Locate the cell with the specified text and output its [X, Y] center coordinate. 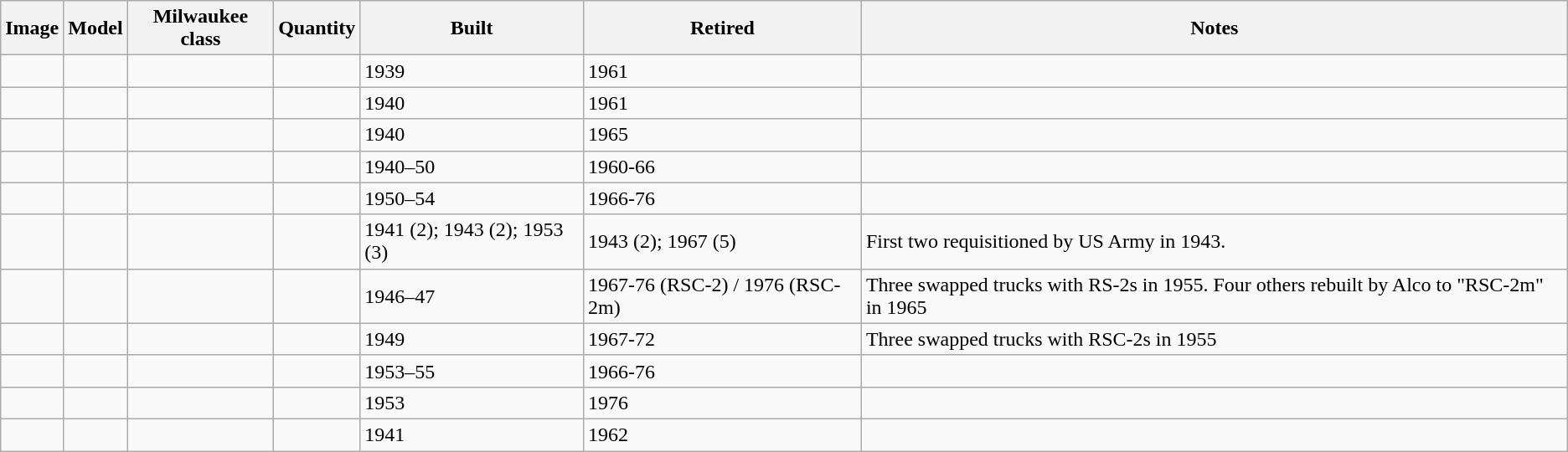
Quantity [317, 28]
1941 (2); 1943 (2); 1953 (3) [472, 241]
Retired [723, 28]
1943 (2); 1967 (5) [723, 241]
1949 [472, 339]
1962 [723, 434]
1940–50 [472, 167]
1965 [723, 135]
1967-72 [723, 339]
Milwaukee class [200, 28]
Built [472, 28]
1950–54 [472, 198]
1941 [472, 434]
Three swapped trucks with RSC-2s in 1955 [1215, 339]
Model [95, 28]
First two requisitioned by US Army in 1943. [1215, 241]
1953 [472, 403]
1976 [723, 403]
1967-76 (RSC-2) / 1976 (RSC-2m) [723, 296]
Image [32, 28]
Notes [1215, 28]
1960-66 [723, 167]
1953–55 [472, 371]
Three swapped trucks with RS-2s in 1955. Four others rebuilt by Alco to "RSC-2m" in 1965 [1215, 296]
1946–47 [472, 296]
1939 [472, 71]
